Find where the given text appears and provide that cell's center as [X, Y] coordinate. 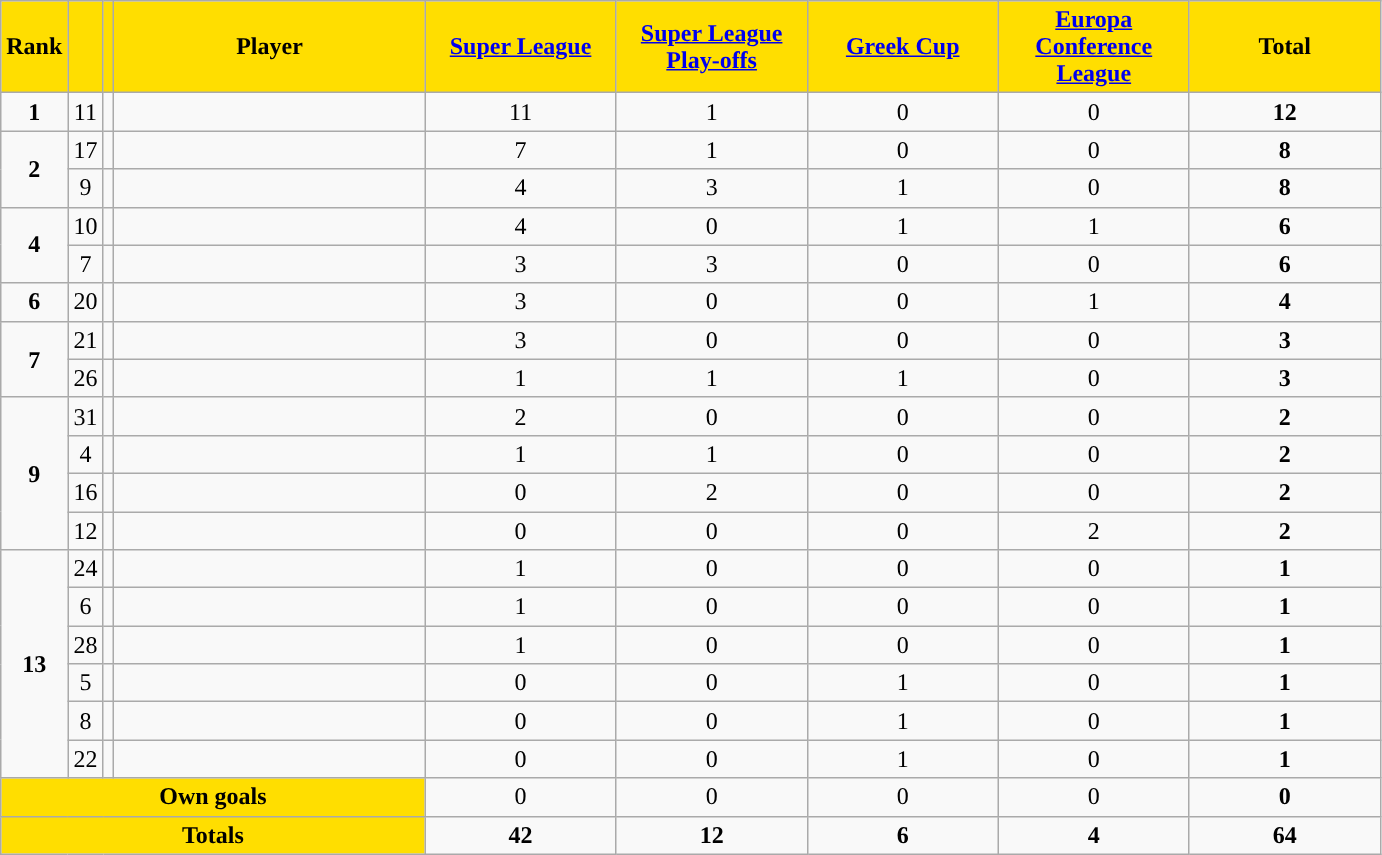
22 [86, 759]
28 [86, 645]
Europa Conference League [1094, 47]
20 [86, 302]
16 [86, 492]
Super League [520, 47]
Totals [213, 835]
26 [86, 378]
Player [270, 47]
31 [86, 416]
Rank [34, 47]
42 [520, 835]
Own goals [213, 797]
24 [86, 569]
10 [86, 226]
64 [1284, 835]
Total [1284, 47]
21 [86, 340]
5 [86, 683]
Greek Cup [902, 47]
Super League Play-offs [712, 47]
17 [86, 150]
13 [34, 664]
